Output the [X, Y] coordinate of the center of the cell containing the given text.  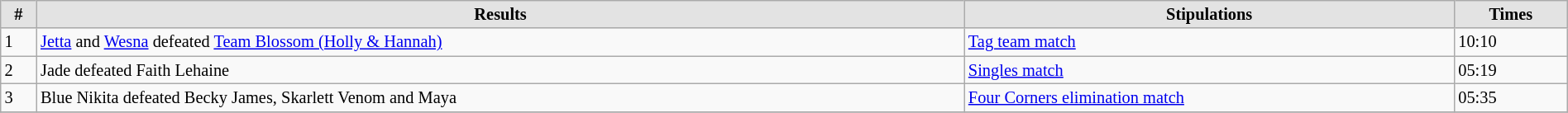
Results [500, 14]
05:19 [1510, 70]
# [18, 14]
Singles match [1209, 70]
1 [18, 42]
Times [1510, 14]
2 [18, 70]
Four Corners elimination match [1209, 97]
Jade defeated Faith Lehaine [500, 70]
10:10 [1510, 42]
3 [18, 97]
Tag team match [1209, 42]
Jetta and Wesna defeated Team Blossom (Holly & Hannah) [500, 42]
Blue Nikita defeated Becky James, Skarlett Venom and Maya [500, 97]
Stipulations [1209, 14]
05:35 [1510, 97]
